Scan for the cell matching the given text and deliver its (x, y) coordinate at center. 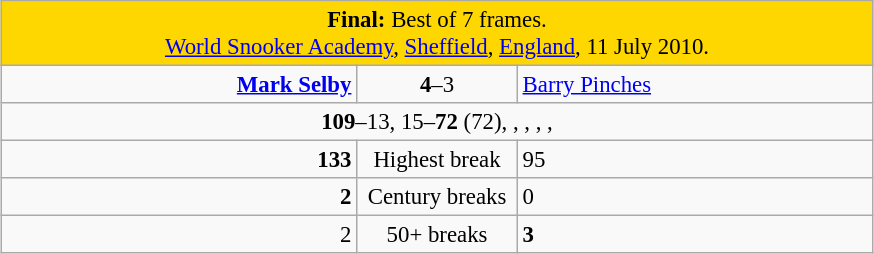
Highest break (438, 160)
4–3 (438, 85)
Barry Pinches (695, 85)
Century breaks (438, 197)
3 (695, 235)
50+ breaks (438, 235)
109–13, 15–72 (72), , , , , (437, 122)
Final: Best of 7 frames. World Snooker Academy, Sheffield, England, 11 July 2010. (437, 34)
95 (695, 160)
133 (179, 160)
Mark Selby (179, 85)
0 (695, 197)
